Identify which cell holds the provided text, then report its [x, y] central coordinate. 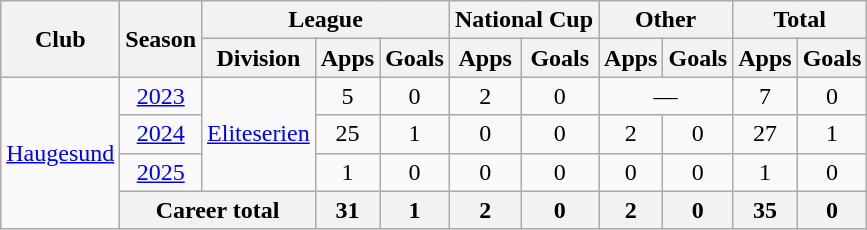
Total [800, 20]
— [666, 96]
Eliteserien [259, 134]
35 [765, 210]
Career total [218, 210]
2024 [161, 134]
National Cup [524, 20]
2023 [161, 96]
5 [347, 96]
Other [666, 20]
League [326, 20]
Haugesund [60, 153]
Division [259, 58]
27 [765, 134]
31 [347, 210]
25 [347, 134]
Club [60, 39]
Season [161, 39]
7 [765, 96]
2025 [161, 172]
